Return [x, y] of the center of cell containing provided text 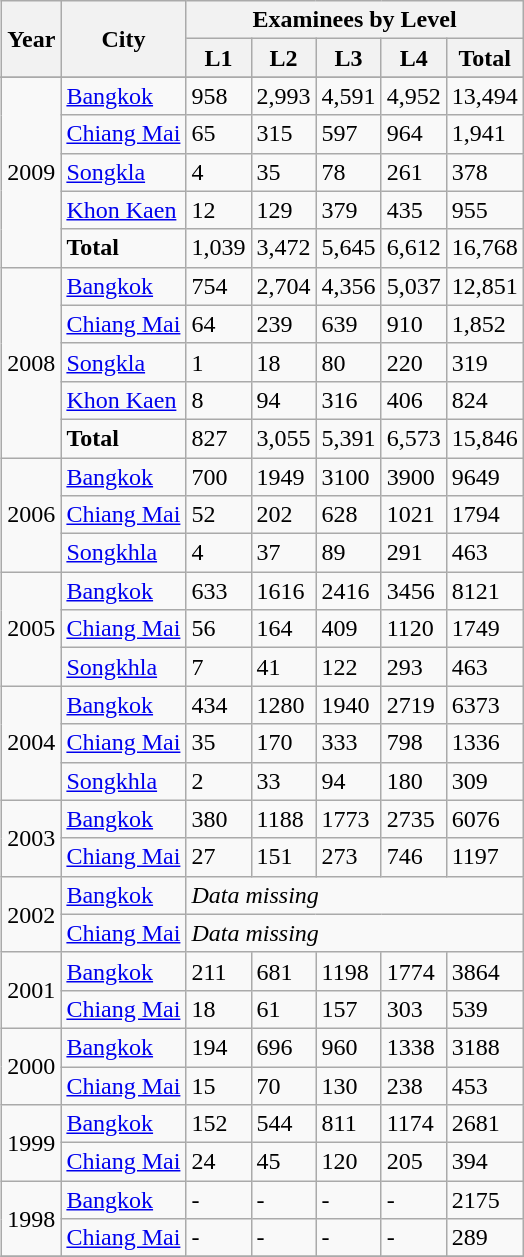
960 [348, 1047]
1774 [414, 971]
380 [218, 819]
3100 [348, 477]
80 [348, 362]
3900 [414, 477]
Year [32, 39]
65 [218, 134]
910 [414, 324]
152 [218, 1124]
628 [348, 515]
45 [284, 1162]
1,941 [484, 134]
205 [414, 1162]
824 [484, 400]
L1 [218, 58]
33 [284, 781]
1336 [484, 743]
379 [348, 210]
633 [218, 591]
3188 [484, 1047]
52 [218, 515]
409 [348, 629]
746 [414, 857]
3,472 [284, 248]
453 [484, 1085]
194 [218, 1047]
1188 [284, 819]
5,645 [348, 248]
316 [348, 400]
754 [218, 286]
700 [218, 477]
164 [284, 629]
1120 [414, 629]
6076 [484, 819]
273 [348, 857]
827 [218, 438]
37 [284, 553]
130 [348, 1085]
378 [484, 172]
2005 [32, 629]
1198 [348, 971]
1174 [414, 1124]
120 [348, 1162]
9649 [484, 477]
12,851 [484, 286]
394 [484, 1162]
303 [414, 1009]
1021 [414, 515]
L4 [414, 58]
811 [348, 1124]
1940 [348, 705]
12 [218, 210]
15 [218, 1085]
70 [284, 1085]
16,768 [484, 248]
238 [414, 1085]
798 [414, 743]
639 [348, 324]
3456 [414, 591]
261 [414, 172]
435 [414, 210]
5,037 [414, 286]
2,704 [284, 286]
1773 [348, 819]
2416 [348, 591]
7 [218, 667]
955 [484, 210]
L2 [284, 58]
8121 [484, 591]
27 [218, 857]
1280 [284, 705]
3864 [484, 971]
64 [218, 324]
2000 [32, 1066]
170 [284, 743]
3,055 [284, 438]
406 [414, 400]
2735 [414, 819]
1999 [32, 1143]
539 [484, 1009]
151 [284, 857]
2009 [32, 172]
2008 [32, 362]
211 [218, 971]
61 [284, 1009]
1197 [484, 857]
6,612 [414, 248]
315 [284, 134]
2002 [32, 914]
157 [348, 1009]
4,356 [348, 286]
2175 [484, 1200]
293 [414, 667]
202 [284, 515]
24 [218, 1162]
434 [218, 705]
2004 [32, 743]
6373 [484, 705]
2 [218, 781]
Examinees by Level [354, 20]
220 [414, 362]
964 [414, 134]
681 [284, 971]
56 [218, 629]
122 [348, 667]
2,993 [284, 96]
2001 [32, 990]
1998 [32, 1219]
1338 [414, 1047]
4,591 [348, 96]
309 [484, 781]
89 [348, 553]
6,573 [414, 438]
41 [284, 667]
958 [218, 96]
333 [348, 743]
319 [484, 362]
2719 [414, 705]
1749 [484, 629]
1794 [484, 515]
2006 [32, 515]
289 [484, 1238]
129 [284, 210]
1616 [284, 591]
8 [218, 400]
239 [284, 324]
597 [348, 134]
15,846 [484, 438]
1 [218, 362]
291 [414, 553]
78 [348, 172]
544 [284, 1124]
2681 [484, 1124]
1949 [284, 477]
4,952 [414, 96]
1,039 [218, 248]
696 [284, 1047]
5,391 [348, 438]
180 [414, 781]
13,494 [484, 96]
L3 [348, 58]
1,852 [484, 324]
City [124, 39]
2003 [32, 838]
